Determine the [X, Y] coordinate at the center of the cell enclosing the given text.  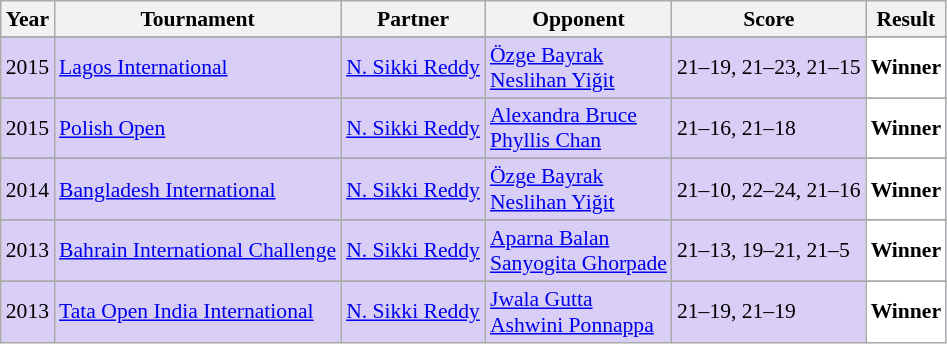
Lagos International [198, 68]
Score [769, 19]
2014 [28, 190]
Aparna Balan Sanyogita Ghorpade [578, 250]
21–10, 22–24, 21–16 [769, 190]
Polish Open [198, 128]
Jwala Gutta Ashwini Ponnappa [578, 312]
21–13, 19–21, 21–5 [769, 250]
21–19, 21–19 [769, 312]
21–19, 21–23, 21–15 [769, 68]
21–16, 21–18 [769, 128]
Partner [413, 19]
Result [906, 19]
Alexandra Bruce Phyllis Chan [578, 128]
Bahrain International Challenge [198, 250]
Year [28, 19]
Tournament [198, 19]
Bangladesh International [198, 190]
Tata Open India International [198, 312]
Opponent [578, 19]
